Return (X, Y) of the center of cell containing provided text 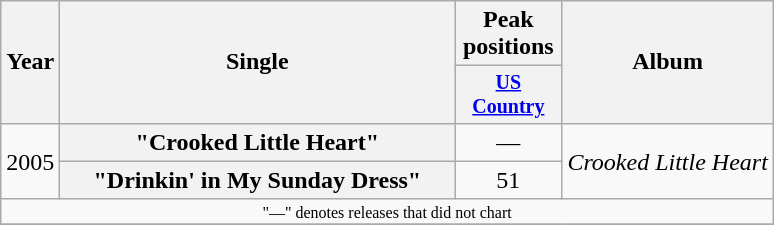
Peak positions (508, 34)
US Country (508, 94)
Album (668, 62)
Single (258, 62)
"Crooked Little Heart" (258, 142)
51 (508, 180)
Crooked Little Heart (668, 161)
2005 (30, 161)
"Drinkin' in My Sunday Dress" (258, 180)
"—" denotes releases that did not chart (388, 211)
Year (30, 62)
— (508, 142)
